Detect which cell encompasses the target text, then output its (x, y) center coordinate. 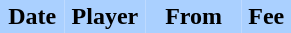
Fee (266, 16)
Date (32, 16)
Player (106, 16)
From (194, 16)
